Find where the given text appears and provide that cell's center as (X, Y) coordinate. 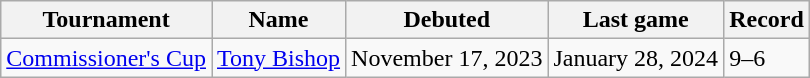
Tournament (106, 20)
January 28, 2024 (636, 58)
9–6 (767, 58)
Name (279, 20)
Commissioner's Cup (106, 58)
Tony Bishop (279, 58)
Record (767, 20)
Last game (636, 20)
November 17, 2023 (447, 58)
Debuted (447, 20)
